Identify which cell holds the provided text, then report its (x, y) central coordinate. 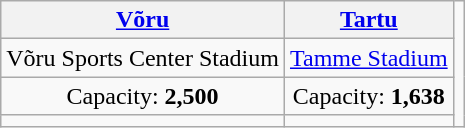
Tamme Stadium (368, 58)
Capacity: 1,638 (368, 96)
Tartu (368, 20)
Capacity: 2,500 (143, 96)
Võru (143, 20)
Võru Sports Center Stadium (143, 58)
